Search for the cell housing the specified text and yield its [X, Y] center coordinate. 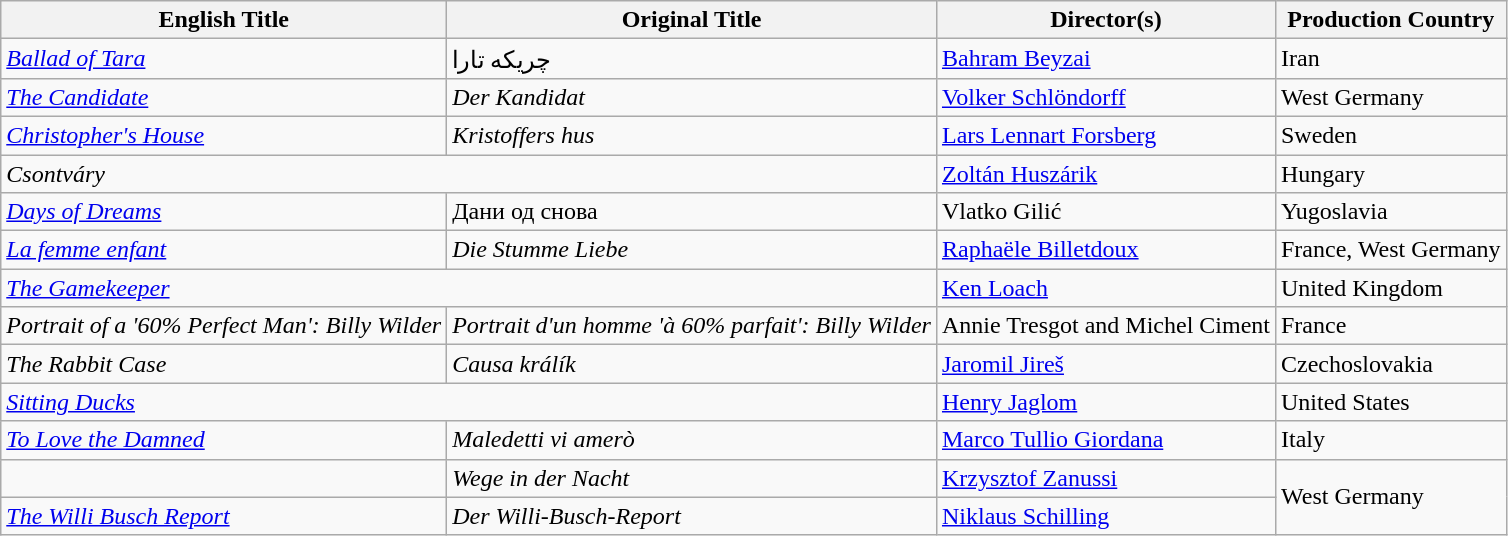
Der Willi-Busch-Report [692, 516]
Jaromil Jireš [1106, 364]
Die Stumme Liebe [692, 250]
Causa králík [692, 364]
Krzysztof Zanussi [1106, 478]
Yugoslavia [1390, 212]
Raphaële Billetdoux [1106, 250]
United States [1390, 402]
Lars Lennart Forsberg [1106, 135]
چریکه تارا [692, 59]
France [1390, 326]
Director(s) [1106, 20]
Italy [1390, 440]
Ballad of Tara [224, 59]
Days of Dreams [224, 212]
Volker Schlöndorff [1106, 97]
Vlatko Gilić [1106, 212]
English Title [224, 20]
Portrait of a '60% Perfect Man': Billy Wilder [224, 326]
Kristoffers hus [692, 135]
Ken Loach [1106, 288]
Sitting Ducks [469, 402]
Sweden [1390, 135]
Iran [1390, 59]
The Rabbit Case [224, 364]
Hungary [1390, 173]
The Candidate [224, 97]
Wege in der Nacht [692, 478]
France, West Germany [1390, 250]
Czechoslovakia [1390, 364]
La femme enfant [224, 250]
To Love the Damned [224, 440]
United Kingdom [1390, 288]
Portrait d'un homme 'à 60% parfait': Billy Wilder [692, 326]
Original Title [692, 20]
Zoltán Huszárik [1106, 173]
Bahram Beyzai [1106, 59]
The Gamekeeper [469, 288]
Niklaus Schilling [1106, 516]
Maledetti vi amerò [692, 440]
The Willi Busch Report [224, 516]
Der Kandidat [692, 97]
Henry Jaglom [1106, 402]
Дани од снова [692, 212]
Csontváry [469, 173]
Production Country [1390, 20]
Marco Tullio Giordana [1106, 440]
Christopher's House [224, 135]
Annie Tresgot and Michel Ciment [1106, 326]
